Provide the (X, Y) coordinate of the cell's center where the given text is located.  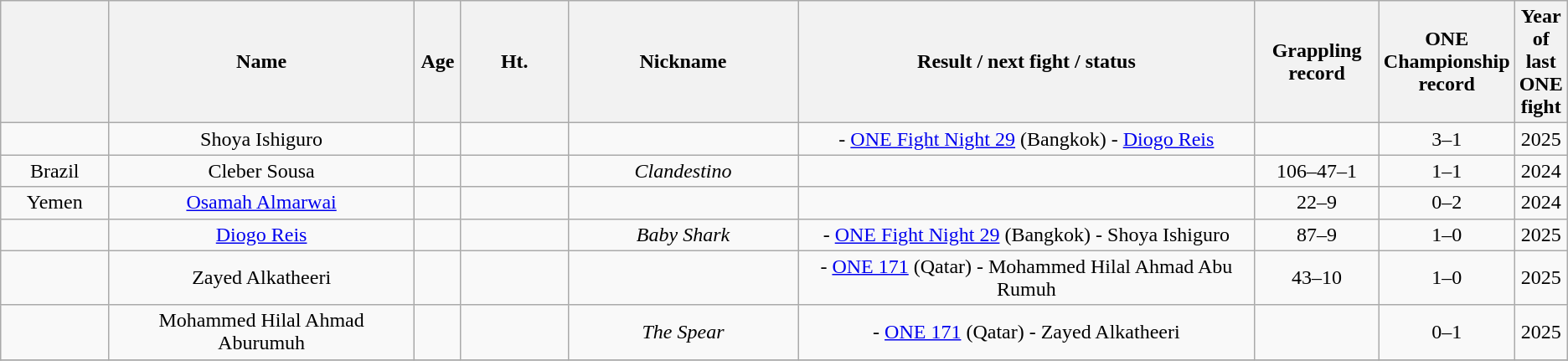
The Spear (683, 332)
22–9 (1317, 203)
Ht. (514, 62)
Mohammed Hilal Ahmad Aburumuh (261, 332)
3–1 (1447, 139)
43–10 (1317, 278)
Baby Shark (683, 235)
Name (261, 62)
Result / next fight / status (1027, 62)
Grappling record (1317, 62)
Brazil (55, 171)
- ONE Fight Night 29 (Bangkok) - Diogo Reis (1027, 139)
- ONE 171 (Qatar) - Zayed Alkatheeri (1027, 332)
0–2 (1447, 203)
Diogo Reis (261, 235)
106–47–1 (1317, 171)
87–9 (1317, 235)
ONE Championship record (1447, 62)
Zayed Alkatheeri (261, 278)
- ONE 171 (Qatar) - Mohammed Hilal Ahmad Abu Rumuh (1027, 278)
0–1 (1447, 332)
Osamah Almarwai (261, 203)
Nickname (683, 62)
Age (438, 62)
1–1 (1447, 171)
Yemen (55, 203)
Cleber Sousa (261, 171)
Shoya Ishiguro (261, 139)
Clandestino (683, 171)
Year of last ONE fight (1541, 62)
- ONE Fight Night 29 (Bangkok) - Shoya Ishiguro (1027, 235)
